Return the [x, y] coordinate for the center point of the cell that contains the specified text.  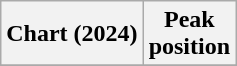
Chart (2024) [72, 34]
Peakposition [189, 34]
